From the cell containing the given text, extract its center point as (x, y) coordinate. 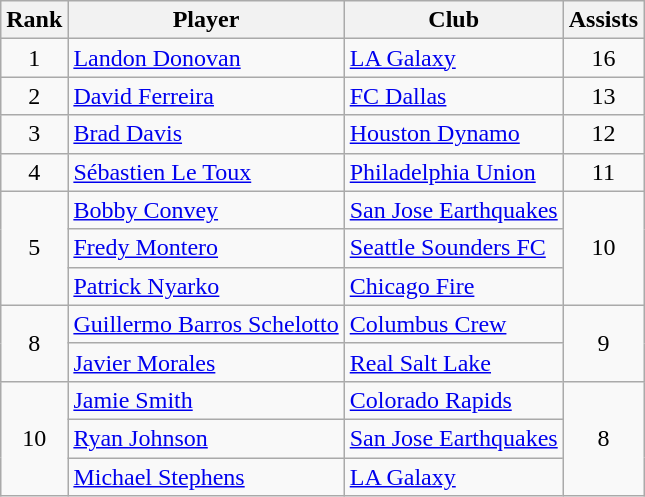
Rank (34, 20)
Patrick Nyarko (206, 286)
Assists (603, 20)
Javier Morales (206, 362)
Fredy Montero (206, 248)
13 (603, 96)
Colorado Rapids (454, 400)
David Ferreira (206, 96)
4 (34, 172)
Real Salt Lake (454, 362)
1 (34, 58)
Club (454, 20)
Jamie Smith (206, 400)
12 (603, 134)
Chicago Fire (454, 286)
11 (603, 172)
Sébastien Le Toux (206, 172)
Player (206, 20)
3 (34, 134)
Columbus Crew (454, 324)
9 (603, 343)
16 (603, 58)
Michael Stephens (206, 477)
Seattle Sounders FC (454, 248)
FC Dallas (454, 96)
Philadelphia Union (454, 172)
Brad Davis (206, 134)
5 (34, 248)
Guillermo Barros Schelotto (206, 324)
Landon Donovan (206, 58)
Ryan Johnson (206, 438)
Houston Dynamo (454, 134)
2 (34, 96)
Bobby Convey (206, 210)
